Extract the [X, Y] coordinate from the center of the cell holding the provided text.  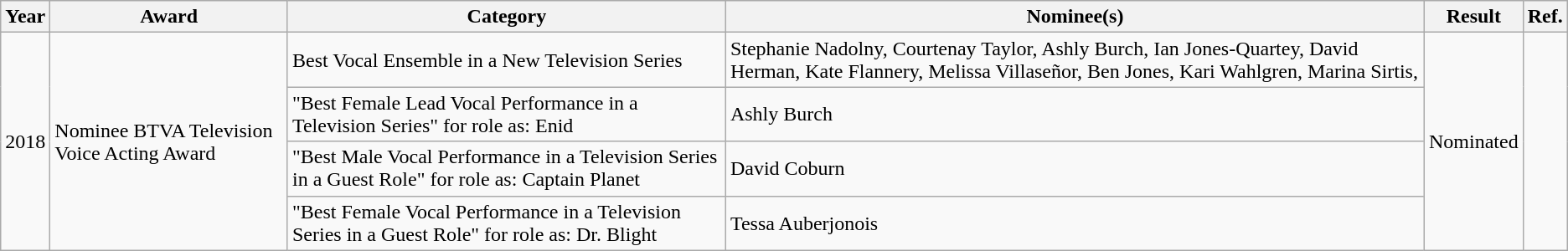
Award [169, 17]
Category [506, 17]
2018 [25, 141]
"Best Female Lead Vocal Performance in a Television Series" for role as: Enid [506, 114]
Result [1473, 17]
Nominated [1473, 141]
Year [25, 17]
"Best Male Vocal Performance in a Television Series in a Guest Role" for role as: Captain Planet [506, 169]
Tessa Auberjonois [1075, 223]
Best Vocal Ensemble in a New Television Series [506, 60]
"Best Female Vocal Performance in a Television Series in a Guest Role" for role as: Dr. Blight [506, 223]
Nominee(s) [1075, 17]
Ref. [1545, 17]
Nominee BTVA Television Voice Acting Award [169, 141]
Ashly Burch [1075, 114]
David Coburn [1075, 169]
